Detect which cell encompasses the target text, then output its (X, Y) center coordinate. 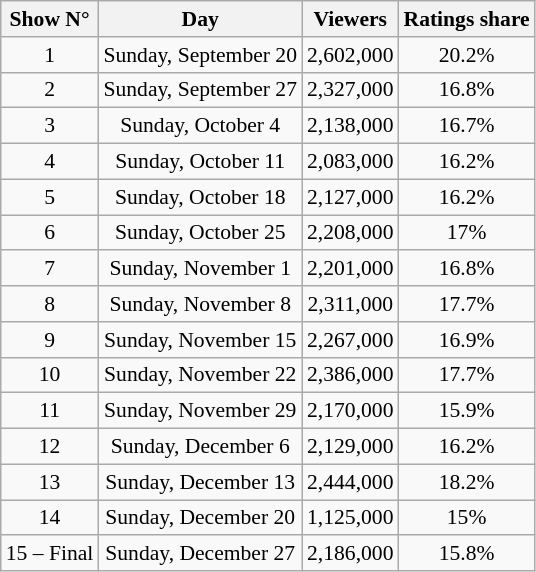
2,129,000 (350, 447)
15% (466, 518)
15.8% (466, 554)
Sunday, December 6 (200, 447)
16.9% (466, 340)
2,201,000 (350, 269)
Sunday, November 15 (200, 340)
2,311,000 (350, 304)
3 (50, 126)
6 (50, 233)
9 (50, 340)
2,386,000 (350, 375)
Sunday, November 1 (200, 269)
2,083,000 (350, 162)
Sunday, November 22 (200, 375)
2,186,000 (350, 554)
15 – Final (50, 554)
2,208,000 (350, 233)
7 (50, 269)
Sunday, December 20 (200, 518)
Sunday, October 4 (200, 126)
Sunday, October 25 (200, 233)
2,444,000 (350, 482)
Ratings share (466, 19)
Sunday, November 8 (200, 304)
14 (50, 518)
1 (50, 55)
15.9% (466, 411)
2,267,000 (350, 340)
2,327,000 (350, 90)
5 (50, 197)
Sunday, September 27 (200, 90)
17% (466, 233)
4 (50, 162)
Sunday, October 18 (200, 197)
16.7% (466, 126)
Sunday, September 20 (200, 55)
2,602,000 (350, 55)
Viewers (350, 19)
8 (50, 304)
2,138,000 (350, 126)
20.2% (466, 55)
Sunday, November 29 (200, 411)
11 (50, 411)
18.2% (466, 482)
Show N° (50, 19)
10 (50, 375)
Sunday, October 11 (200, 162)
Day (200, 19)
2 (50, 90)
1,125,000 (350, 518)
Sunday, December 13 (200, 482)
Sunday, December 27 (200, 554)
13 (50, 482)
2,127,000 (350, 197)
2,170,000 (350, 411)
12 (50, 447)
